Find where the given text appears and provide that cell's center as [X, Y] coordinate. 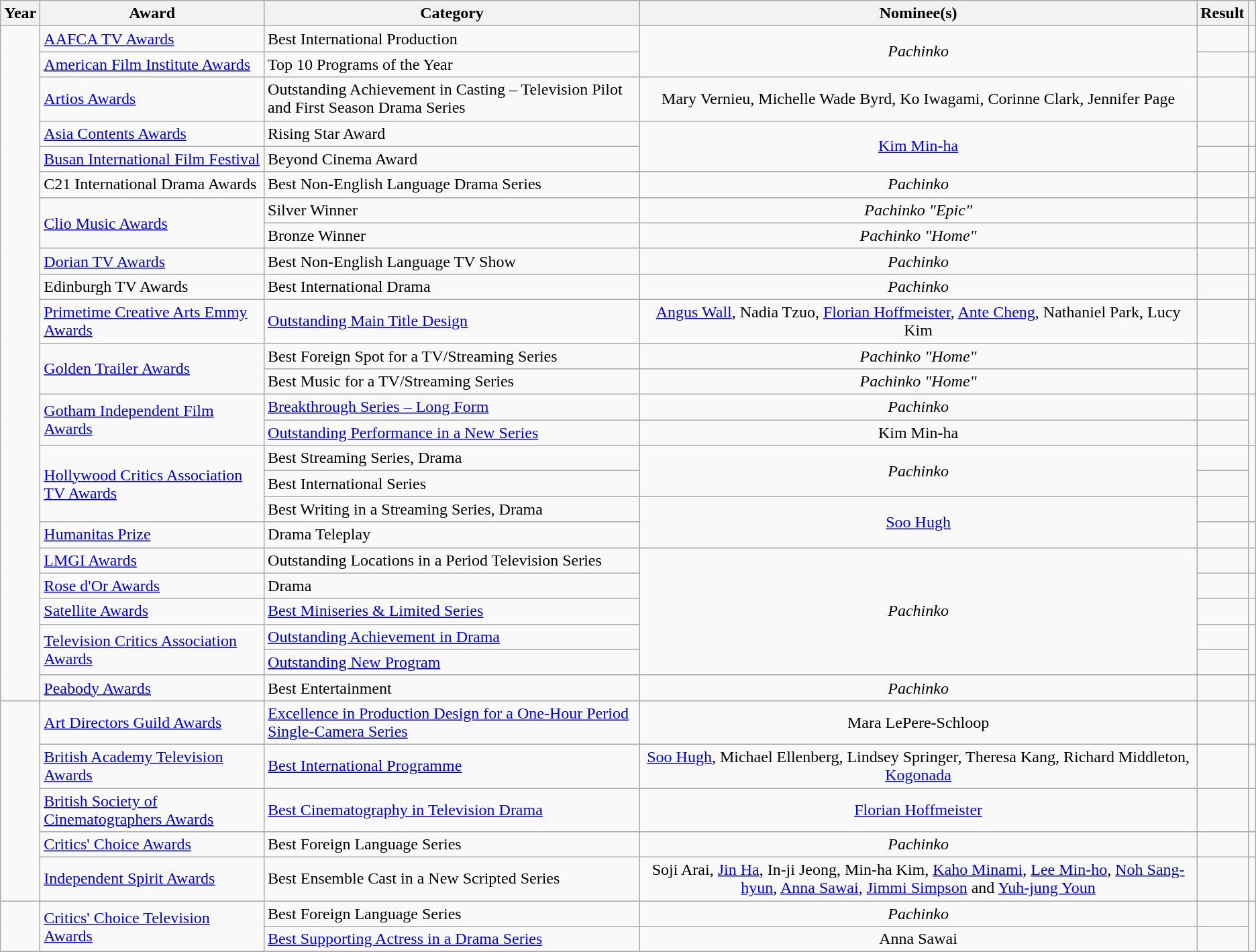
Anna Sawai [918, 939]
Satellite Awards [152, 611]
Pachinko "Epic" [918, 210]
Outstanding Main Title Design [452, 321]
British Society of Cinematographers Awards [152, 809]
Silver Winner [452, 210]
Best Miniseries & Limited Series [452, 611]
Television Critics Association Awards [152, 649]
Florian Hoffmeister [918, 809]
Category [452, 13]
Best International Drama [452, 286]
Soo Hugh, Michael Ellenberg, Lindsey Springer, Theresa Kang, Richard Middleton, Kogonada [918, 766]
Outstanding Performance in a New Series [452, 433]
Soo Hugh [918, 522]
Best Music for a TV/Streaming Series [452, 382]
Outstanding New Program [452, 662]
Mara LePere-Schloop [918, 722]
Busan International Film Festival [152, 159]
AAFCA TV Awards [152, 39]
Critics' Choice Awards [152, 845]
Mary Vernieu, Michelle Wade Byrd, Ko Iwagami, Corinne Clark, Jennifer Page [918, 99]
Best Writing in a Streaming Series, Drama [452, 509]
Rising Star Award [452, 134]
Best Non-English Language Drama Series [452, 184]
Golden Trailer Awards [152, 369]
British Academy Television Awards [152, 766]
Soji Arai, Jin Ha, In-ji Jeong, Min-ha Kim, Kaho Minami, Lee Min-ho, Noh Sang-hyun, Anna Sawai, Jimmi Simpson and Yuh-jung Youn [918, 879]
Drama [452, 586]
Drama Teleplay [452, 535]
Best Non-English Language TV Show [452, 261]
Outstanding Achievement in Casting – Television Pilot and First Season Drama Series [452, 99]
Best International Series [452, 484]
Best International Programme [452, 766]
Excellence in Production Design for a One-Hour Period Single-Camera Series [452, 722]
Hollywood Critics Association TV Awards [152, 484]
Art Directors Guild Awards [152, 722]
Year [20, 13]
Best Entertainment [452, 688]
Breakthrough Series – Long Form [452, 407]
Best Foreign Spot for a TV/Streaming Series [452, 356]
Edinburgh TV Awards [152, 286]
Award [152, 13]
Independent Spirit Awards [152, 879]
Angus Wall, Nadia Tzuo, Florian Hoffmeister, Ante Cheng, Nathaniel Park, Lucy Kim [918, 321]
Critics' Choice Television Awards [152, 927]
Asia Contents Awards [152, 134]
Beyond Cinema Award [452, 159]
Best Cinematography in Television Drama [452, 809]
Top 10 Programs of the Year [452, 64]
Humanitas Prize [152, 535]
Peabody Awards [152, 688]
Best Ensemble Cast in a New Scripted Series [452, 879]
Result [1222, 13]
Artios Awards [152, 99]
Rose d'Or Awards [152, 586]
Dorian TV Awards [152, 261]
American Film Institute Awards [152, 64]
Outstanding Locations in a Period Television Series [452, 560]
Best Streaming Series, Drama [452, 458]
Gotham Independent Film Awards [152, 420]
Outstanding Achievement in Drama [452, 637]
Bronze Winner [452, 235]
Best International Production [452, 39]
Primetime Creative Arts Emmy Awards [152, 321]
Clio Music Awards [152, 223]
LMGI Awards [152, 560]
Best Supporting Actress in a Drama Series [452, 939]
Nominee(s) [918, 13]
C21 International Drama Awards [152, 184]
